Output the [x, y] coordinate of the center of the cell containing the given text.  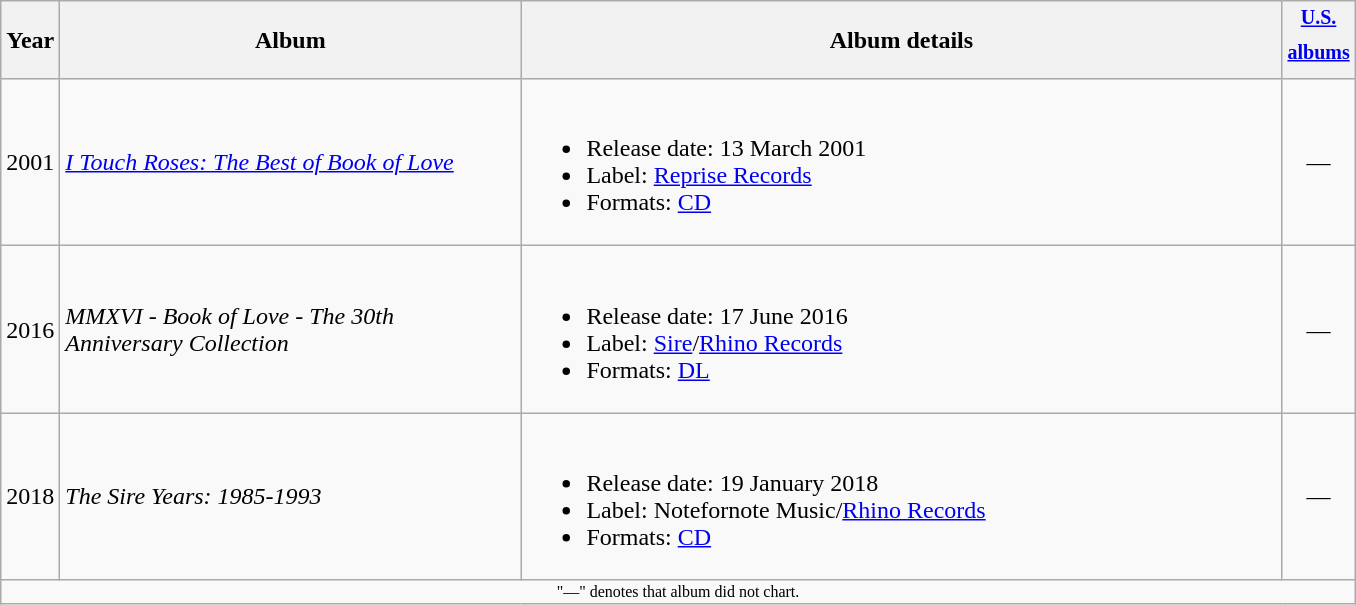
The Sire Years: 1985-1993 [290, 496]
MMXVI - Book of Love - The 30th Anniversary Collection [290, 330]
I Touch Roses: The Best of Book of Love [290, 162]
Release date: 17 June 2016Label: Sire/Rhino RecordsFormats: DL [902, 330]
Album details [902, 40]
"—" denotes that album did not chart. [678, 592]
2001 [30, 162]
Release date: 19 January 2018Label: Notefornote Music/Rhino RecordsFormats: CD [902, 496]
Year [30, 40]
Album [290, 40]
Release date: 13 March 2001Label: Reprise RecordsFormats: CD [902, 162]
2016 [30, 330]
U.S. albums [1318, 40]
2018 [30, 496]
